Return [X, Y] of the center of cell containing provided text 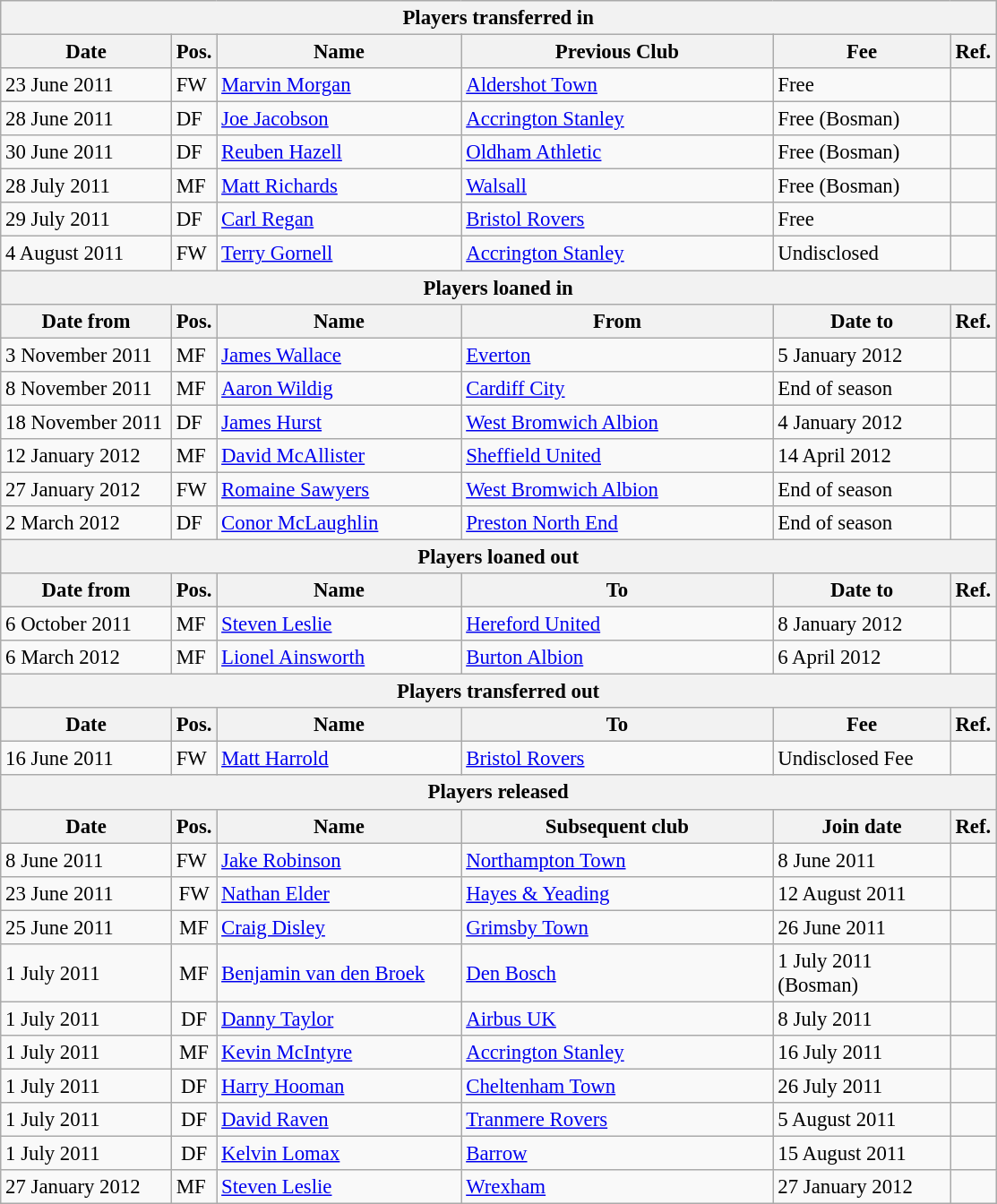
12 August 2011 [862, 893]
6 October 2011 [86, 624]
Previous Club [617, 52]
Undisclosed [862, 254]
Join date [862, 826]
Harry Hooman [339, 1086]
5 August 2011 [862, 1120]
David Raven [339, 1120]
James Wallace [339, 355]
Players transferred in [498, 18]
Undisclosed Fee [862, 759]
Hayes & Yeading [617, 893]
Airbus UK [617, 1019]
Wrexham [617, 1187]
Matt Richards [339, 186]
Players loaned out [498, 556]
Craig Disley [339, 927]
Aldershot Town [617, 85]
Northampton Town [617, 860]
26 July 2011 [862, 1086]
Sheffield United [617, 456]
Den Bosch [617, 973]
Aaron Wildig [339, 388]
Players released [498, 793]
Benjamin van den Broek [339, 973]
Carl Regan [339, 219]
Barrow [617, 1154]
Oldham Athletic [617, 152]
6 April 2012 [862, 658]
14 April 2012 [862, 456]
28 July 2011 [86, 186]
12 January 2012 [86, 456]
25 June 2011 [86, 927]
8 November 2011 [86, 388]
5 January 2012 [862, 355]
28 June 2011 [86, 119]
26 June 2011 [862, 927]
Players loaned in [498, 288]
Cheltenham Town [617, 1086]
29 July 2011 [86, 219]
Walsall [617, 186]
Terry Gornell [339, 254]
Nathan Elder [339, 893]
15 August 2011 [862, 1154]
18 November 2011 [86, 422]
Jake Robinson [339, 860]
3 November 2011 [86, 355]
Players transferred out [498, 692]
1 July 2011 (Bosman) [862, 973]
Preston North End [617, 523]
Reuben Hazell [339, 152]
6 March 2012 [86, 658]
8 July 2011 [862, 1019]
Kelvin Lomax [339, 1154]
4 August 2011 [86, 254]
Hereford United [617, 624]
David McAllister [339, 456]
16 June 2011 [86, 759]
Matt Harrold [339, 759]
4 January 2012 [862, 422]
Tranmere Rovers [617, 1120]
16 July 2011 [862, 1053]
Romaine Sawyers [339, 489]
Marvin Morgan [339, 85]
From [617, 321]
30 June 2011 [86, 152]
Danny Taylor [339, 1019]
James Hurst [339, 422]
Grimsby Town [617, 927]
Kevin McIntyre [339, 1053]
Everton [617, 355]
Cardiff City [617, 388]
Conor McLaughlin [339, 523]
Burton Albion [617, 658]
Subsequent club [617, 826]
Joe Jacobson [339, 119]
Lionel Ainsworth [339, 658]
8 January 2012 [862, 624]
2 March 2012 [86, 523]
